Search for the cell housing the specified text and yield its [x, y] center coordinate. 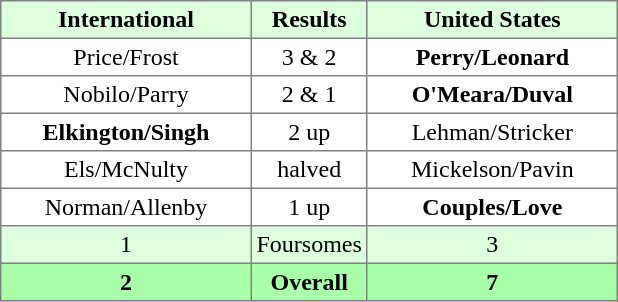
O'Meara/Duval [492, 95]
Foursomes [309, 245]
3 & 2 [309, 57]
Overall [309, 282]
Price/Frost [126, 57]
Nobilo/Parry [126, 95]
3 [492, 245]
Results [309, 20]
Mickelson/Pavin [492, 170]
2 & 1 [309, 95]
United States [492, 20]
2 [126, 282]
Norman/Allenby [126, 207]
halved [309, 170]
Els/McNulty [126, 170]
Perry/Leonard [492, 57]
1 [126, 245]
7 [492, 282]
Elkington/Singh [126, 132]
Lehman/Stricker [492, 132]
Couples/Love [492, 207]
1 up [309, 207]
International [126, 20]
2 up [309, 132]
